Find where the given text appears and provide that cell's center as [X, Y] coordinate. 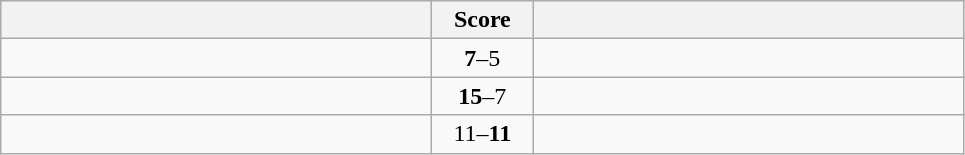
7–5 [482, 58]
11–11 [482, 134]
15–7 [482, 96]
Score [482, 20]
